Scan for the cell matching the given text and deliver its (x, y) coordinate at center. 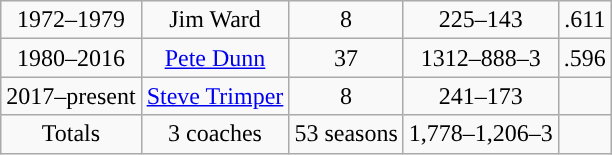
241–173 (480, 96)
3 coaches (215, 134)
1,778–1,206–3 (480, 134)
37 (346, 58)
1972–1979 (71, 20)
.596 (584, 58)
Pete Dunn (215, 58)
Totals (71, 134)
2017–present (71, 96)
Jim Ward (215, 20)
Steve Trimper (215, 96)
1980–2016 (71, 58)
53 seasons (346, 134)
.611 (584, 20)
1312–888–3 (480, 58)
225–143 (480, 20)
